Extract the (x, y) coordinate from the center of the cell holding the provided text.  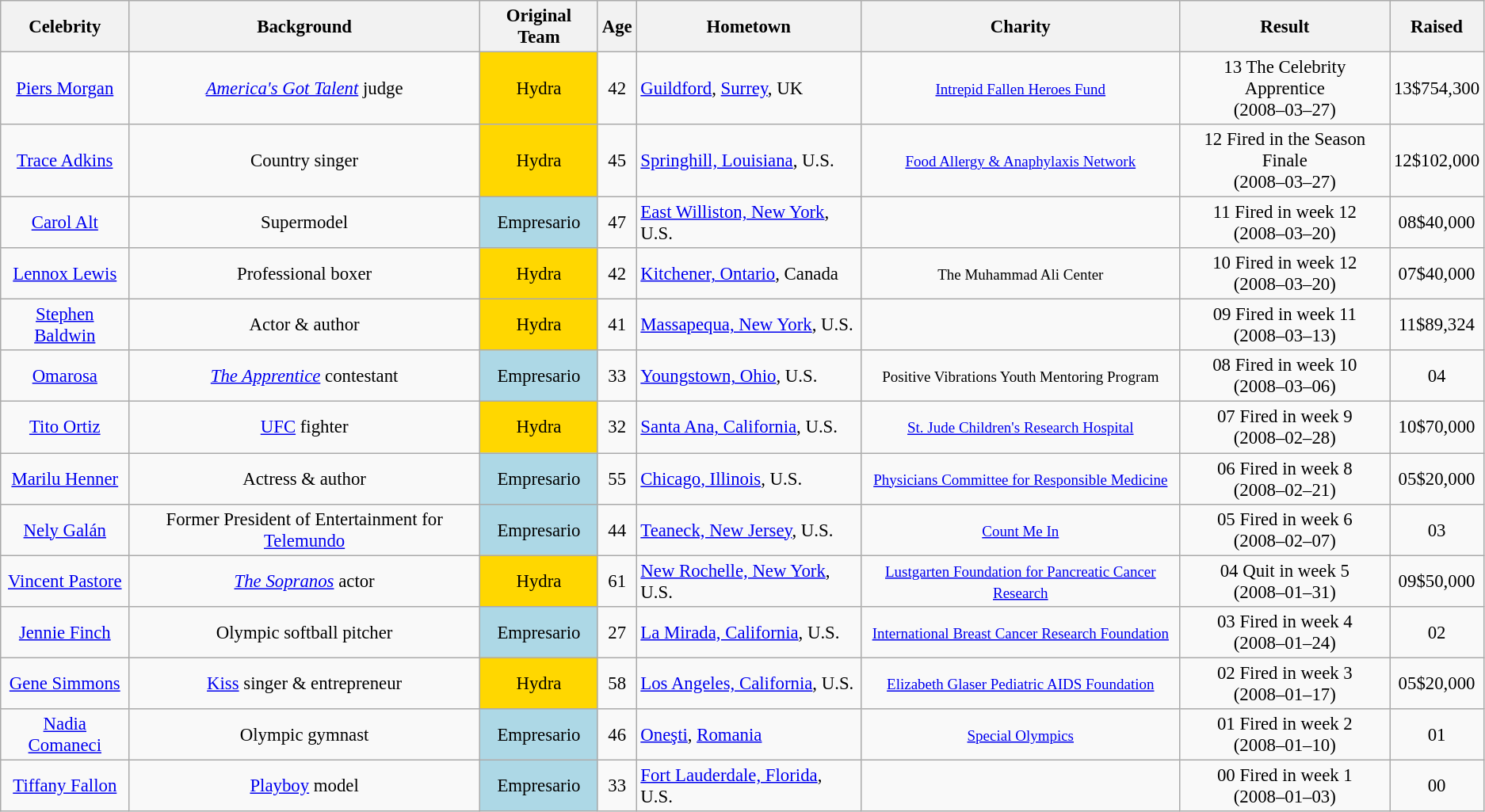
Special Olympics (1021, 735)
55 (617, 478)
Background (304, 27)
11 Fired in week 12(2008–03–20) (1285, 223)
Raised (1437, 27)
41 (617, 325)
07$40,000 (1437, 274)
Santa Ana, California, U.S. (749, 428)
UFC fighter (304, 428)
Guildford, Surrey, UK (749, 89)
Result (1285, 27)
47 (617, 223)
Playboy model (304, 786)
La Mirada, California, U.S. (749, 632)
Kiss singer & entrepreneur (304, 683)
Teaneck, New Jersey, U.S. (749, 529)
61 (617, 581)
Celebrity (65, 27)
Lennox Lewis (65, 274)
Nely Galán (65, 529)
11$89,324 (1437, 325)
Trace Adkins (65, 161)
Original Team (539, 27)
00 (1437, 786)
12$102,000 (1437, 161)
Food Allergy & Anaphylaxis Network (1021, 161)
Olympic gymnast (304, 735)
07 Fired in week 9(2008–02–28) (1285, 428)
Actress & author (304, 478)
Supermodel (304, 223)
00 Fired in week 1(2008–01–03) (1285, 786)
13 The Celebrity Apprentice(2008–03–27) (1285, 89)
Tiffany Fallon (65, 786)
Count Me In (1021, 529)
10 Fired in week 12(2008–03–20) (1285, 274)
America's Got Talent judge (304, 89)
Age (617, 27)
Chicago, Illinois, U.S. (749, 478)
Oneşti, Romania (749, 735)
01 (1437, 735)
The Sopranos actor (304, 581)
Professional boxer (304, 274)
Omarosa (65, 376)
Stephen Baldwin (65, 325)
Jennie Finch (65, 632)
08$40,000 (1437, 223)
The Muhammad Ali Center (1021, 274)
06 Fired in week 8(2008–02–21) (1285, 478)
01 Fired in week 2(2008–01–10) (1285, 735)
Olympic softball pitcher (304, 632)
Piers Morgan (65, 89)
The Apprentice contestant (304, 376)
Country singer (304, 161)
09 Fired in week 11(2008–03–13) (1285, 325)
Former President of Entertainment for Telemundo (304, 529)
Positive Vibrations Youth Mentoring Program (1021, 376)
Massapequa, New York, U.S. (749, 325)
Nadia Comaneci (65, 735)
04 Quit in week 5(2008–01–31) (1285, 581)
02 (1437, 632)
08 Fired in week 10(2008–03–06) (1285, 376)
44 (617, 529)
Intrepid Fallen Heroes Fund (1021, 89)
Springhill, Louisiana, U.S. (749, 161)
Actor & author (304, 325)
Gene Simmons (65, 683)
Tito Ortiz (65, 428)
New Rochelle, New York, U.S. (749, 581)
Physicians Committee for Responsible Medicine (1021, 478)
Los Angeles, California, U.S. (749, 683)
East Williston, New York, U.S. (749, 223)
09$50,000 (1437, 581)
Marilu Henner (65, 478)
04 (1437, 376)
27 (617, 632)
12 Fired in the Season Finale(2008–03–27) (1285, 161)
Hometown (749, 27)
03 (1437, 529)
02 Fired in week 3(2008–01–17) (1285, 683)
03 Fired in week 4(2008–01–24) (1285, 632)
International Breast Cancer Research Foundation (1021, 632)
Kitchener, Ontario, Canada (749, 274)
10$70,000 (1437, 428)
Youngstown, Ohio, U.S. (749, 376)
05 Fired in week 6(2008–02–07) (1285, 529)
58 (617, 683)
Fort Lauderdale, Florida, U.S. (749, 786)
45 (617, 161)
St. Jude Children's Research Hospital (1021, 428)
13$754,300 (1437, 89)
Charity (1021, 27)
Vincent Pastore (65, 581)
Carol Alt (65, 223)
32 (617, 428)
Elizabeth Glaser Pediatric AIDS Foundation (1021, 683)
46 (617, 735)
Lustgarten Foundation for Pancreatic Cancer Research (1021, 581)
